Provide the (x, y) coordinate of the cell's center where the given text is located.  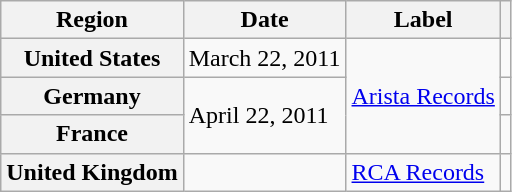
United States (92, 58)
Region (92, 20)
Arista Records (423, 96)
Date (264, 20)
Label (423, 20)
March 22, 2011 (264, 58)
United Kingdom (92, 172)
France (92, 134)
Germany (92, 96)
April 22, 2011 (264, 115)
RCA Records (423, 172)
